Extract the [x, y] coordinate from the center of the cell holding the provided text.  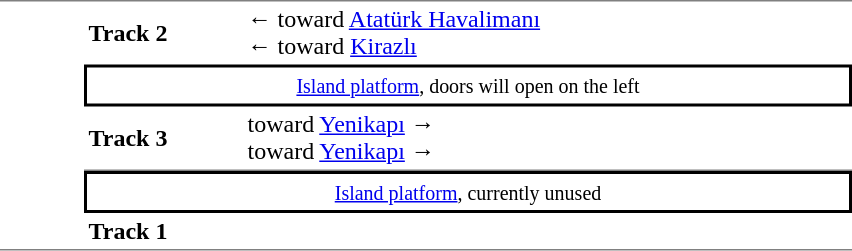
Track 2 [164, 32]
← toward Atatürk Havalimanı ← toward Kirazlı [548, 32]
Track 1 [164, 232]
Track 3 [164, 138]
toward Yenikapı → toward Yenikapı → [548, 138]
Island platform, currently unused [468, 192]
Island platform, doors will open on the left [468, 85]
